For the text-containing cell, return its midpoint in [x, y] coordinate format. 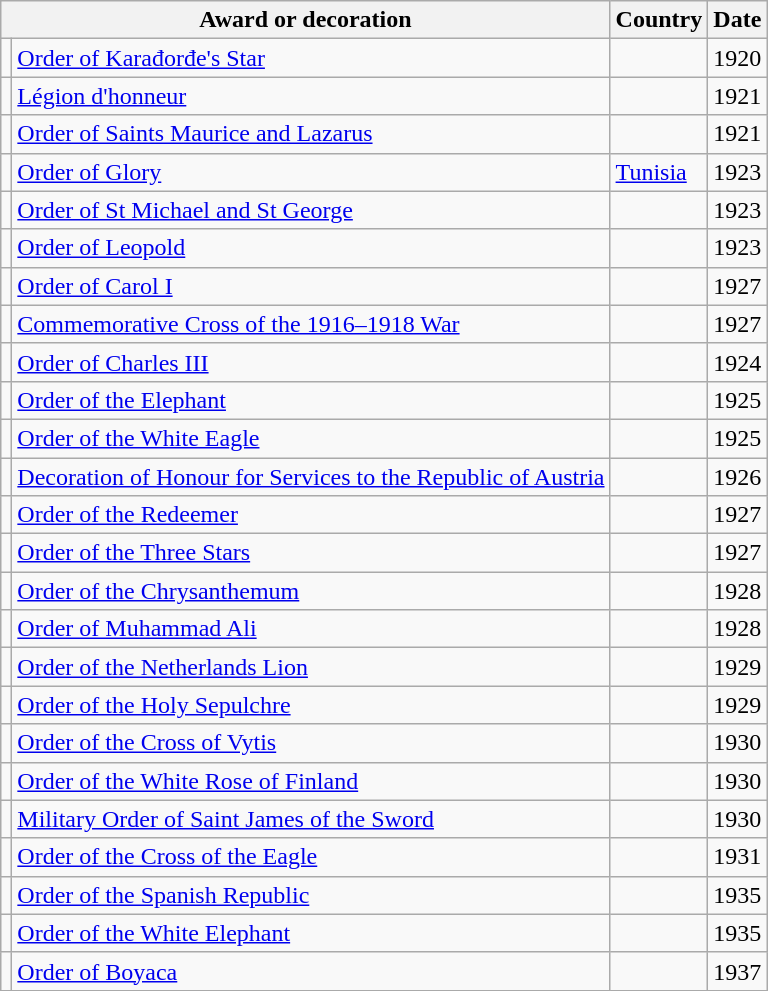
1926 [738, 477]
Country [659, 20]
Date [738, 20]
Order of the Netherlands Lion [311, 667]
Order of the Cross of the Eagle [311, 857]
Award or decoration [306, 20]
Order of Leopold [311, 248]
Order of the Holy Sepulchre [311, 705]
Order of Boyaca [311, 971]
Order of Carol I [311, 286]
Order of the White Elephant [311, 933]
Order of the White Rose of Finland [311, 781]
1924 [738, 362]
Order of the Redeemer [311, 515]
Order of the White Eagle [311, 438]
Decoration of Honour for Services to the Republic of Austria [311, 477]
Order of the Elephant [311, 400]
Order of Muhammad Ali [311, 629]
Commemorative Cross of the 1916–1918 War [311, 324]
Order of Saints Maurice and Lazarus [311, 134]
1920 [738, 58]
Légion d'honneur [311, 96]
1937 [738, 971]
Order of the Three Stars [311, 553]
Order of Karađorđe's Star [311, 58]
1931 [738, 857]
Order of St Michael and St George [311, 210]
Order of Charles III [311, 362]
Order of Glory [311, 172]
Order of the Cross of Vytis [311, 743]
Tunisia [659, 172]
Military Order of Saint James of the Sword [311, 819]
Order of the Chrysanthemum [311, 591]
Order of the Spanish Republic [311, 895]
